Find where the given text appears and provide that cell's center as (X, Y) coordinate. 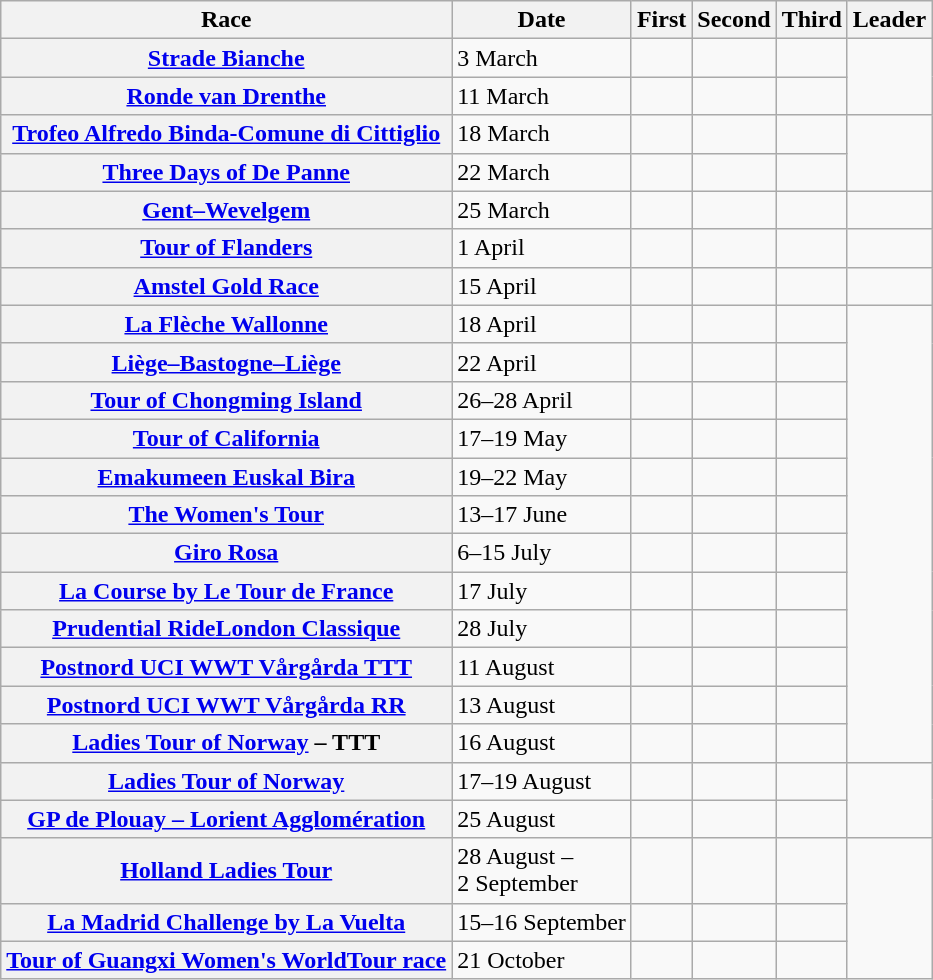
Race (226, 20)
Amstel Gold Race (226, 286)
18 April (542, 324)
15–16 September (542, 922)
Prudential RideLondon Classique (226, 629)
Third (812, 20)
Strade Bianche (226, 58)
22 April (542, 362)
19–22 May (542, 477)
22 March (542, 172)
Date (542, 20)
25 March (542, 210)
28 July (542, 629)
21 October (542, 960)
La Madrid Challenge by La Vuelta (226, 922)
Trofeo Alfredo Binda-Comune di Cittiglio (226, 134)
6–15 July (542, 553)
Postnord UCI WWT Vårgårda TTT (226, 667)
26–28 April (542, 400)
Giro Rosa (226, 553)
Tour of Flanders (226, 248)
Ladies Tour of Norway – TTT (226, 743)
11 March (542, 96)
13 August (542, 705)
Emakumeen Euskal Bira (226, 477)
17 July (542, 591)
28 August –2 September (542, 870)
13–17 June (542, 515)
Tour of Guangxi Women's WorldTour race (226, 960)
Three Days of De Panne (226, 172)
GP de Plouay – Lorient Agglomération (226, 819)
1 April (542, 248)
First (661, 20)
Ronde van Drenthe (226, 96)
Tour of Chongming Island (226, 400)
Postnord UCI WWT Vårgårda RR (226, 705)
Second (734, 20)
3 March (542, 58)
18 March (542, 134)
17–19 August (542, 781)
Tour of California (226, 438)
25 August (542, 819)
Gent–Wevelgem (226, 210)
15 April (542, 286)
16 August (542, 743)
Holland Ladies Tour (226, 870)
Ladies Tour of Norway (226, 781)
La Flèche Wallonne (226, 324)
La Course by Le Tour de France (226, 591)
11 August (542, 667)
The Women's Tour (226, 515)
17–19 May (542, 438)
Leader (889, 20)
Liège–Bastogne–Liège (226, 362)
